Output the [X, Y] coordinate of the center of the cell containing the given text.  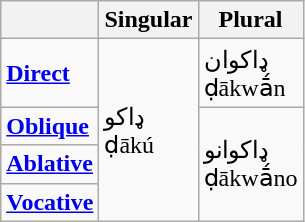
Plural [250, 20]
Singular [148, 20]
Oblique [50, 126]
Direct [50, 73]
Ablative [50, 164]
Vocative [50, 202]
ډاکوانوḍākwā́no [250, 164]
ډاکوḍākú [148, 130]
ډاکوانḍākwā́n [250, 73]
